For the text-containing cell, return its midpoint in (X, Y) coordinate format. 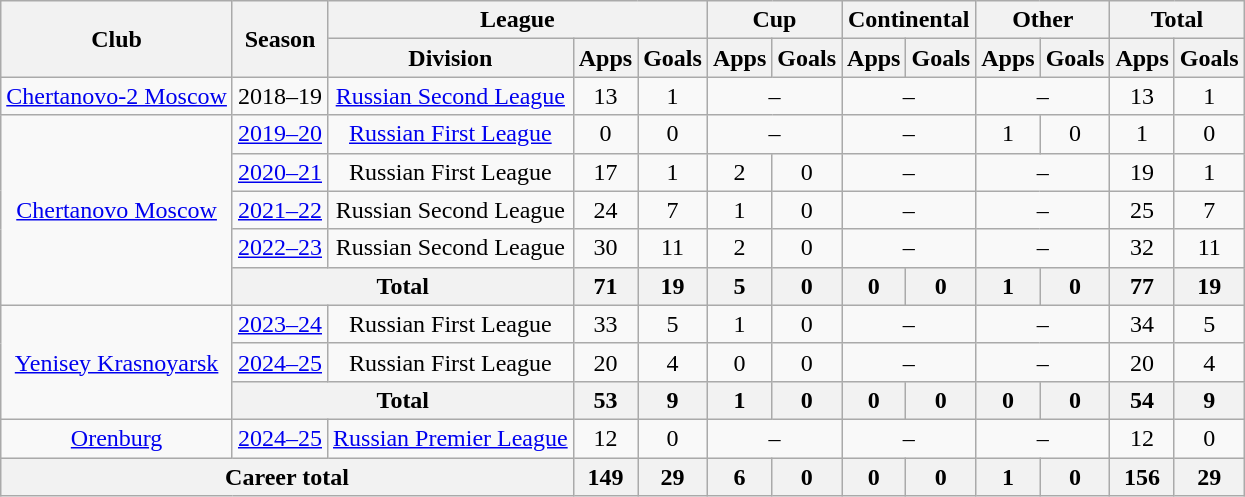
77 (1142, 286)
2020–21 (280, 172)
Cup (774, 20)
33 (605, 324)
League (518, 20)
2021–22 (280, 210)
54 (1142, 400)
2018–19 (280, 96)
156 (1142, 477)
6 (739, 477)
71 (605, 286)
Yenisey Krasnoyarsk (117, 362)
Other (1043, 20)
34 (1142, 324)
32 (1142, 248)
30 (605, 248)
Season (280, 39)
17 (605, 172)
2023–24 (280, 324)
149 (605, 477)
24 (605, 210)
Chertanovo Moscow (117, 210)
Chertanovo-2 Moscow (117, 96)
Division (451, 58)
25 (1142, 210)
Russian Premier League (451, 438)
Continental (909, 20)
2022–23 (280, 248)
2019–20 (280, 134)
53 (605, 400)
Club (117, 39)
Orenburg (117, 438)
Career total (287, 477)
